Extract the (X, Y) coordinate from the center of the cell holding the provided text.  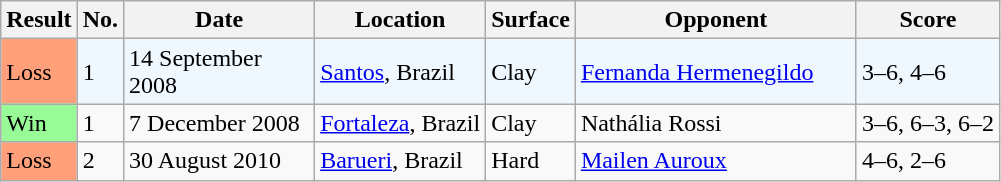
Surface (531, 20)
Nathália Rossi (716, 123)
Score (928, 20)
Fernanda Hermenegildo (716, 72)
Fortaleza, Brazil (400, 123)
30 August 2010 (220, 161)
4–6, 2–6 (928, 161)
Hard (531, 161)
Santos, Brazil (400, 72)
Date (220, 20)
3–6, 6–3, 6–2 (928, 123)
14 September 2008 (220, 72)
Result (39, 20)
Win (39, 123)
Location (400, 20)
7 December 2008 (220, 123)
No. (100, 20)
Barueri, Brazil (400, 161)
Mailen Auroux (716, 161)
3–6, 4–6 (928, 72)
2 (100, 161)
Opponent (716, 20)
